For the text-containing cell, return its midpoint in (x, y) coordinate format. 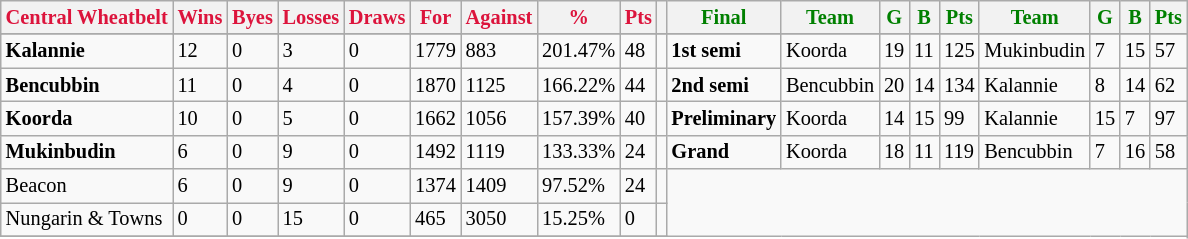
125 (959, 51)
19 (894, 51)
% (578, 17)
57 (1168, 51)
Draws (377, 17)
883 (500, 51)
2nd semi (724, 85)
166.22% (578, 85)
1779 (435, 51)
133.33% (578, 152)
1125 (500, 85)
Losses (311, 17)
58 (1168, 152)
Central Wheatbelt (87, 17)
134 (959, 85)
40 (638, 118)
119 (959, 152)
10 (200, 118)
465 (435, 219)
18 (894, 152)
1492 (435, 152)
5 (311, 118)
20 (894, 85)
1870 (435, 85)
Against (500, 17)
1374 (435, 186)
1119 (500, 152)
Wins (200, 17)
8 (1105, 85)
Final (724, 17)
Grand (724, 152)
62 (1168, 85)
12 (200, 51)
1st semi (724, 51)
3 (311, 51)
97.52% (578, 186)
Byes (252, 17)
97 (1168, 118)
1056 (500, 118)
201.47% (578, 51)
99 (959, 118)
Preliminary (724, 118)
44 (638, 85)
Nungarin & Towns (87, 219)
1409 (500, 186)
4 (311, 85)
Beacon (87, 186)
48 (638, 51)
For (435, 17)
157.39% (578, 118)
15.25% (578, 219)
3050 (500, 219)
1662 (435, 118)
16 (1135, 152)
